Return the (x, y) coordinate for the center point of the cell that contains the specified text.  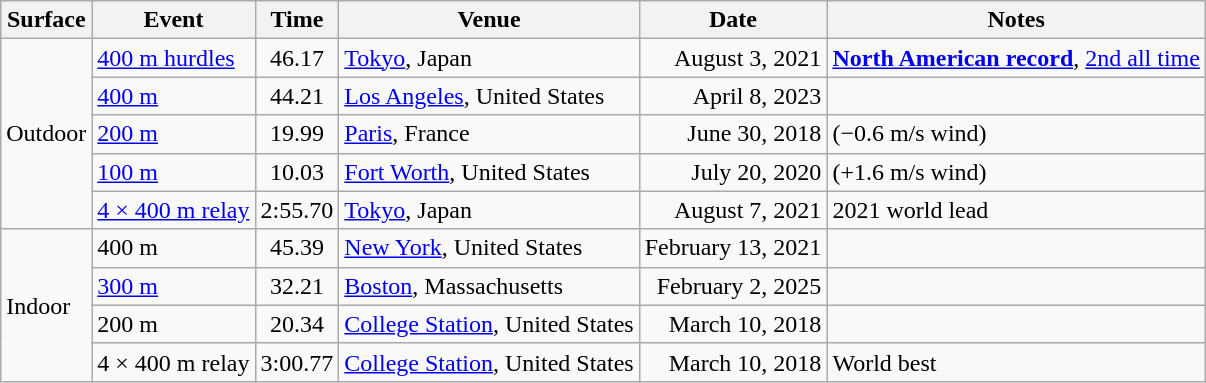
44.21 (297, 96)
Los Angeles, United States (489, 96)
Time (297, 20)
August 7, 2021 (733, 210)
20.34 (297, 324)
Event (174, 20)
June 30, 2018 (733, 134)
July 20, 2020 (733, 172)
North American record, 2nd all time (1016, 58)
Fort Worth, United States (489, 172)
10.03 (297, 172)
19.99 (297, 134)
World best (1016, 362)
February 13, 2021 (733, 248)
Paris, France (489, 134)
(−0.6 m/s wind) (1016, 134)
Notes (1016, 20)
February 2, 2025 (733, 286)
3:00.77 (297, 362)
Boston, Massachusetts (489, 286)
45.39 (297, 248)
46.17 (297, 58)
100 m (174, 172)
Indoor (46, 305)
Surface (46, 20)
April 8, 2023 (733, 96)
2021 world lead (1016, 210)
Outdoor (46, 134)
August 3, 2021 (733, 58)
2:55.70 (297, 210)
New York, United States (489, 248)
400 m hurdles (174, 58)
(+1.6 m/s wind) (1016, 172)
Venue (489, 20)
32.21 (297, 286)
300 m (174, 286)
Date (733, 20)
